Pinpoint the cell where the given text exists, returning its (x, y) midpoint coordinate. 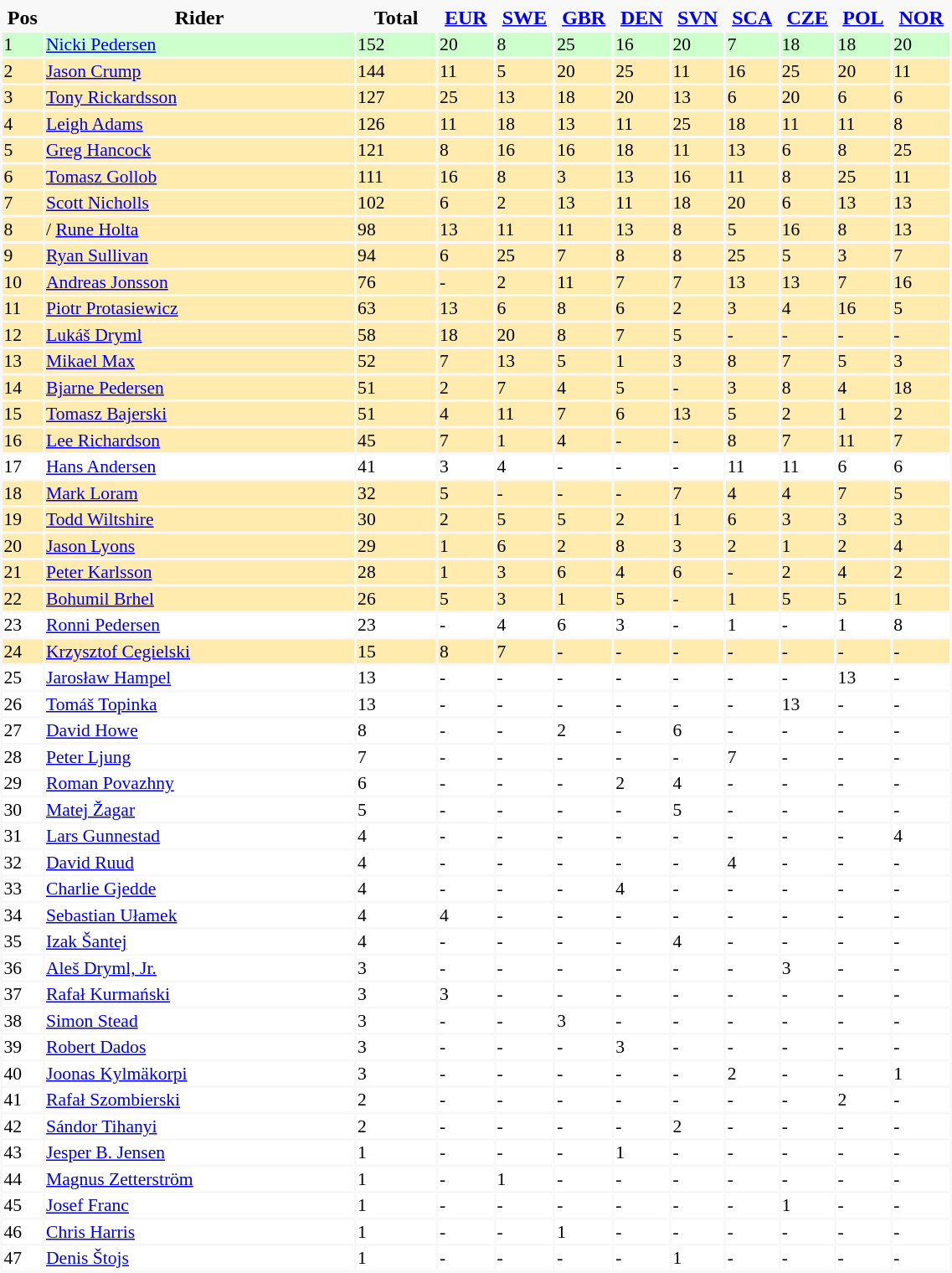
22 (23, 598)
Ronni Pedersen (199, 625)
127 (397, 97)
Denis Štojs (199, 1258)
Robert Dados (199, 1047)
Lukáš Dryml (199, 335)
EUR (466, 18)
Joonas Kylmäkorpi (199, 1074)
Roman Povazhny (199, 783)
14 (23, 387)
47 (23, 1258)
Scott Nicholls (199, 203)
Josef Franc (199, 1205)
34 (23, 915)
Sebastian Ułamek (199, 915)
36 (23, 968)
/ Rune Holta (199, 229)
SCA (752, 18)
Piotr Protasiewicz (199, 308)
Sándor Tihanyi (199, 1126)
Lars Gunnestad (199, 836)
CZE (807, 18)
Rider (199, 18)
Ryan Sullivan (199, 255)
Andreas Jonsson (199, 281)
Pos (23, 18)
94 (397, 255)
Peter Ljung (199, 757)
152 (397, 44)
27 (23, 730)
42 (23, 1126)
24 (23, 652)
Bjarne Pedersen (199, 387)
Matej Žagar (199, 809)
David Howe (199, 730)
43 (23, 1152)
Aleš Dryml, Jr. (199, 968)
SWE (524, 18)
David Ruud (199, 863)
21 (23, 572)
Leigh Adams (199, 124)
12 (23, 335)
Krzysztof Cegielski (199, 652)
76 (397, 281)
Jarosław Hampel (199, 678)
DEN (641, 18)
111 (397, 176)
46 (23, 1231)
Simon Stead (199, 1020)
126 (397, 124)
Chris Harris (199, 1231)
Mikael Max (199, 361)
33 (23, 889)
98 (397, 229)
Greg Hancock (199, 150)
102 (397, 203)
Lee Richardson (199, 441)
37 (23, 994)
121 (397, 150)
Tomasz Gollob (199, 176)
40 (23, 1074)
Jason Lyons (199, 546)
Magnus Zetterström (199, 1179)
58 (397, 335)
Rafał Kurmański (199, 994)
GBR (584, 18)
NOR (921, 18)
63 (397, 308)
Todd Wiltshire (199, 519)
Rafał Szombierski (199, 1100)
44 (23, 1179)
SVN (697, 18)
Izak Šantej (199, 941)
Jesper B. Jensen (199, 1152)
Peter Karlsson (199, 572)
10 (23, 281)
Total (397, 18)
52 (397, 361)
39 (23, 1047)
31 (23, 836)
17 (23, 466)
Tomáš Topinka (199, 703)
POL (863, 18)
Jason Crump (199, 70)
Bohumil Brhel (199, 598)
Tony Rickardsson (199, 97)
144 (397, 70)
Mark Loram (199, 492)
19 (23, 519)
38 (23, 1020)
Hans Andersen (199, 466)
Tomasz Bajerski (199, 414)
Nicki Pedersen (199, 44)
9 (23, 255)
Charlie Gjedde (199, 889)
35 (23, 941)
